Search for the cell housing the specified text and yield its [x, y] center coordinate. 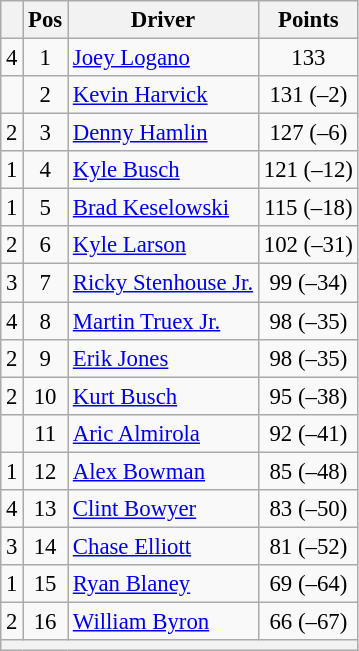
102 (–31) [308, 245]
Driver [164, 20]
12 [46, 471]
Points [308, 20]
11 [46, 433]
Chase Elliott [164, 546]
Clint Bowyer [164, 509]
6 [46, 245]
127 (–6) [308, 133]
92 (–41) [308, 433]
5 [46, 208]
9 [46, 358]
81 (–52) [308, 546]
14 [46, 546]
Aric Almirola [164, 433]
Kyle Busch [164, 170]
Brad Keselowski [164, 208]
10 [46, 396]
Denny Hamlin [164, 133]
131 (–2) [308, 95]
13 [46, 509]
95 (–38) [308, 396]
83 (–50) [308, 509]
Kevin Harvick [164, 95]
121 (–12) [308, 170]
Ryan Blaney [164, 584]
7 [46, 283]
Pos [46, 20]
133 [308, 58]
Kyle Larson [164, 245]
15 [46, 584]
66 (–67) [308, 621]
99 (–34) [308, 283]
8 [46, 321]
69 (–64) [308, 584]
Joey Logano [164, 58]
115 (–18) [308, 208]
Martin Truex Jr. [164, 321]
Kurt Busch [164, 396]
85 (–48) [308, 471]
Ricky Stenhouse Jr. [164, 283]
William Byron [164, 621]
Alex Bowman [164, 471]
Erik Jones [164, 358]
16 [46, 621]
